Scan for the cell matching the given text and deliver its [x, y] coordinate at center. 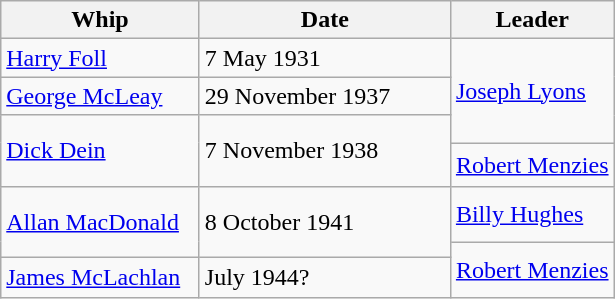
Billy Hughes [532, 214]
8 October 1941 [324, 222]
Whip [100, 20]
July 1944? [324, 278]
James McLachlan [100, 278]
Joseph Lyons [532, 91]
29 November 1937 [324, 96]
7 November 1938 [324, 150]
Allan MacDonald [100, 222]
Dick Dein [100, 150]
Harry Foll [100, 58]
George McLeay [100, 96]
Leader [532, 20]
7 May 1931 [324, 58]
Date [324, 20]
